Identify which cell holds the provided text, then report its (X, Y) central coordinate. 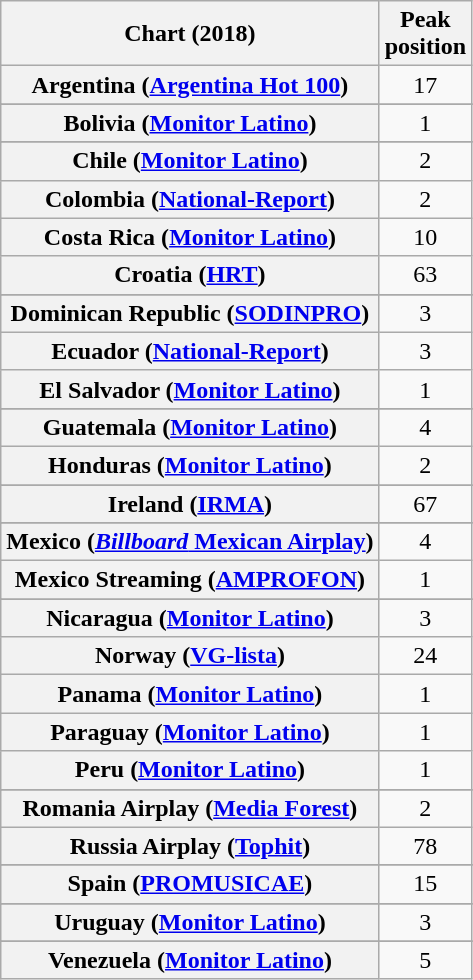
5 (425, 960)
Chile (Monitor Latino) (190, 161)
Paraguay (Monitor Latino) (190, 732)
Chart (2018) (190, 34)
15 (425, 884)
Venezuela (Monitor Latino) (190, 960)
Argentina (Argentina Hot 100) (190, 85)
24 (425, 656)
78 (425, 846)
63 (425, 275)
Colombia (National-Report) (190, 199)
Panama (Monitor Latino) (190, 694)
Norway (VG-lista) (190, 656)
Peru (Monitor Latino) (190, 770)
Ecuador (National-Report) (190, 351)
10 (425, 237)
Bolivia (Monitor Latino) (190, 123)
Russia Airplay (Tophit) (190, 846)
Uruguay (Monitor Latino) (190, 922)
Mexico (Billboard Mexican Airplay) (190, 542)
Nicaragua (Monitor Latino) (190, 618)
Peakposition (425, 34)
Mexico Streaming (AMPROFON) (190, 580)
Romania Airplay (Media Forest) (190, 808)
67 (425, 503)
17 (425, 85)
Dominican Republic (SODINPRO) (190, 313)
Ireland (IRMA) (190, 503)
Costa Rica (Monitor Latino) (190, 237)
Honduras (Monitor Latino) (190, 465)
Spain (PROMUSICAE) (190, 884)
Guatemala (Monitor Latino) (190, 427)
El Salvador (Monitor Latino) (190, 389)
Croatia (HRT) (190, 275)
